Detect which cell encompasses the target text, then output its [X, Y] center coordinate. 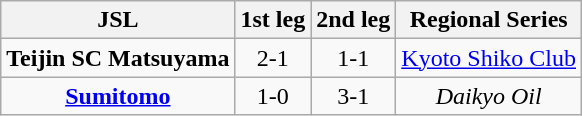
2-1 [273, 58]
1st leg [273, 20]
Kyoto Shiko Club [489, 58]
1-1 [354, 58]
Daikyo Oil [489, 96]
Regional Series [489, 20]
3-1 [354, 96]
JSL [118, 20]
Teijin SC Matsuyama [118, 58]
Sumitomo [118, 96]
1-0 [273, 96]
2nd leg [354, 20]
